Pinpoint the cell where the given text exists, returning its [x, y] midpoint coordinate. 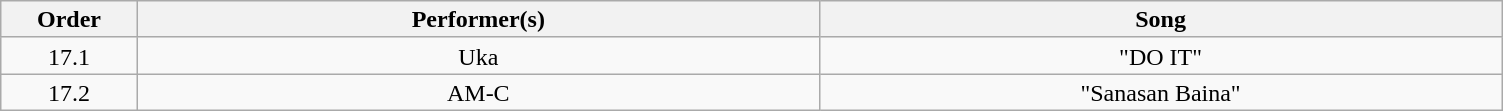
17.2 [69, 92]
17.1 [69, 56]
"Sanasan Baina" [1160, 92]
AM-C [478, 92]
Song [1160, 20]
Uka [478, 56]
Order [69, 20]
Performer(s) [478, 20]
"DO IT" [1160, 56]
